Extract the [X, Y] coordinate from the center of the cell holding the provided text.  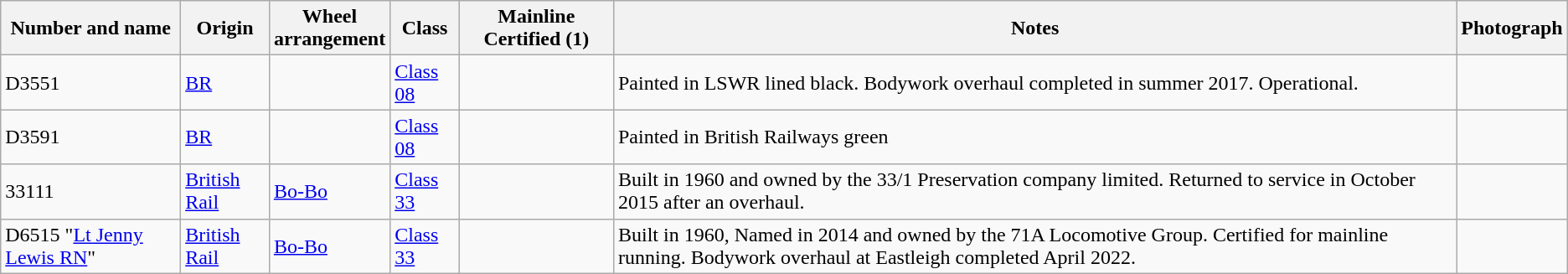
Mainline Certified (1) [536, 28]
33111 [90, 191]
Painted in British Railways green [1034, 137]
D6515 "Lt Jenny Lewis RN" [90, 246]
Painted in LSWR lined black. Bodywork overhaul completed in summer 2017. Operational. [1034, 82]
Photograph [1512, 28]
Origin [225, 28]
Wheelarrangement [329, 28]
Built in 1960 and owned by the 33/1 Preservation company limited. Returned to service in October 2015 after an overhaul. [1034, 191]
Number and name [90, 28]
Notes [1034, 28]
D3591 [90, 137]
D3551 [90, 82]
Class [426, 28]
